Return the [x, y] coordinate for the center point of the cell that contains the specified text.  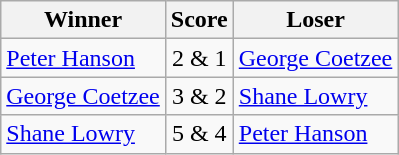
5 & 4 [199, 134]
Loser [316, 20]
2 & 1 [199, 58]
Score [199, 20]
3 & 2 [199, 96]
Winner [84, 20]
